For the text-containing cell, return its midpoint in [X, Y] coordinate format. 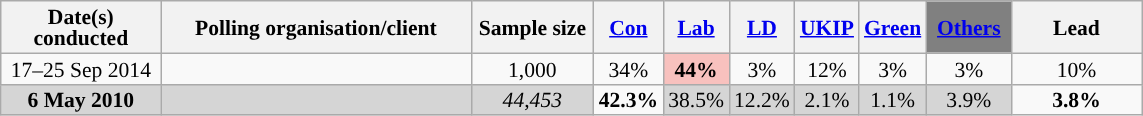
44% [696, 68]
1,000 [532, 68]
LD [762, 27]
42.3% [628, 100]
6 May 2010 [81, 100]
Polling organisation/client [316, 27]
Lead [1076, 27]
Con [628, 27]
34% [628, 68]
38.5% [696, 100]
2.1% [827, 100]
12% [827, 68]
Green [892, 27]
10% [1076, 68]
Sample size [532, 27]
17–25 Sep 2014 [81, 68]
1.1% [892, 100]
3.8% [1076, 100]
Others [968, 27]
12.2% [762, 100]
UKIP [827, 27]
Date(s)conducted [81, 27]
44,453 [532, 100]
3.9% [968, 100]
Lab [696, 27]
